Identify which cell holds the provided text, then report its (X, Y) central coordinate. 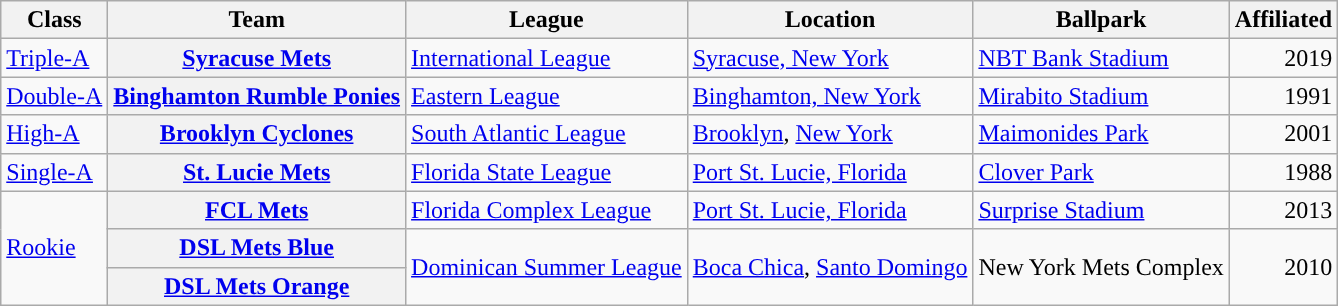
Brooklyn, New York (830, 134)
Surprise Stadium (1101, 210)
Clover Park (1101, 172)
DSL Mets Orange (257, 286)
2001 (1283, 134)
Florida State League (547, 172)
Binghamton Rumble Ponies (257, 96)
South Atlantic League (547, 134)
DSL Mets Blue (257, 248)
Double-A (54, 96)
FCL Mets (257, 210)
Syracuse Mets (257, 58)
Affiliated (1283, 20)
Class (54, 20)
Syracuse, New York (830, 58)
Single-A (54, 172)
2013 (1283, 210)
New York Mets Complex (1101, 267)
NBT Bank Stadium (1101, 58)
1988 (1283, 172)
St. Lucie Mets (257, 172)
Triple-A (54, 58)
Binghamton, New York (830, 96)
Dominican Summer League (547, 267)
Eastern League (547, 96)
2019 (1283, 58)
Ballpark (1101, 20)
2010 (1283, 267)
Team (257, 20)
Boca Chica, Santo Domingo (830, 267)
Maimonides Park (1101, 134)
Brooklyn Cyclones (257, 134)
Florida Complex League (547, 210)
International League (547, 58)
High-A (54, 134)
1991 (1283, 96)
Rookie (54, 248)
Location (830, 20)
Mirabito Stadium (1101, 96)
League (547, 20)
